Capture the cell that displays the provided text and extract its [x, y] central coordinate. 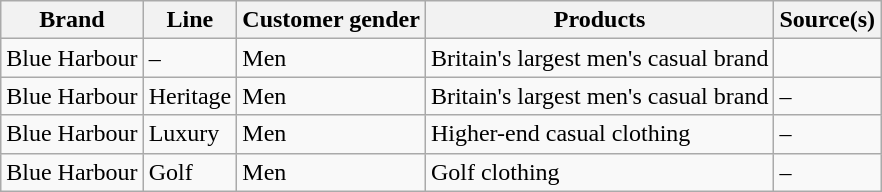
Heritage [190, 96]
Products [600, 20]
Customer gender [332, 20]
Golf clothing [600, 172]
Golf [190, 172]
Higher-end casual clothing [600, 134]
Brand [72, 20]
Luxury [190, 134]
Source(s) [828, 20]
Line [190, 20]
